For the text-containing cell, return its midpoint in (x, y) coordinate format. 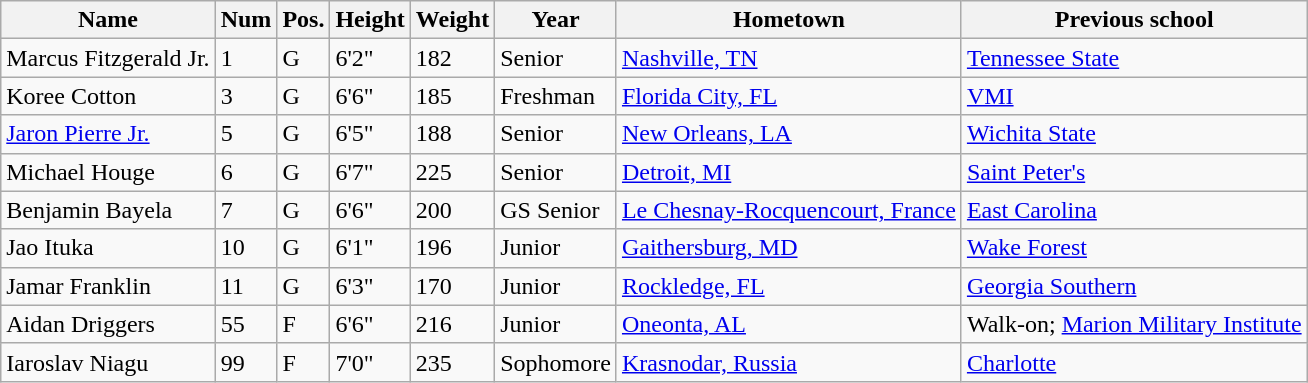
Sophomore (556, 362)
6'2" (370, 58)
Name (108, 20)
East Carolina (1134, 210)
225 (452, 172)
188 (452, 134)
3 (246, 96)
Jao Ituka (108, 248)
Freshman (556, 96)
Florida City, FL (788, 96)
Jaron Pierre Jr. (108, 134)
Previous school (1134, 20)
Marcus Fitzgerald Jr. (108, 58)
196 (452, 248)
1 (246, 58)
Wake Forest (1134, 248)
New Orleans, LA (788, 134)
Le Chesnay-Rocquencourt, France (788, 210)
Wichita State (1134, 134)
VMI (1134, 96)
Jamar Franklin (108, 286)
216 (452, 324)
Detroit, MI (788, 172)
6'3" (370, 286)
GS Senior (556, 210)
Koree Cotton (108, 96)
Saint Peter's (1134, 172)
200 (452, 210)
Krasnodar, Russia (788, 362)
Georgia Southern (1134, 286)
Iaroslav Niagu (108, 362)
Hometown (788, 20)
Oneonta, AL (788, 324)
99 (246, 362)
6 (246, 172)
6'7" (370, 172)
Aidan Driggers (108, 324)
235 (452, 362)
182 (452, 58)
Benjamin Bayela (108, 210)
Nashville, TN (788, 58)
7 (246, 210)
Charlotte (1134, 362)
6'5" (370, 134)
Walk-on; Marion Military Institute (1134, 324)
Pos. (304, 20)
5 (246, 134)
185 (452, 96)
Gaithersburg, MD (788, 248)
11 (246, 286)
170 (452, 286)
10 (246, 248)
Michael Houge (108, 172)
Height (370, 20)
55 (246, 324)
Rockledge, FL (788, 286)
6'1" (370, 248)
Year (556, 20)
Tennessee State (1134, 58)
7'0" (370, 362)
Num (246, 20)
Weight (452, 20)
